Determine the (X, Y) coordinate at the center of the cell enclosing the given text.  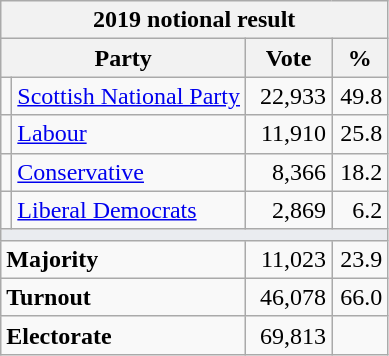
Conservative (129, 172)
11,023 (289, 259)
22,933 (289, 96)
Scottish National Party (129, 96)
2,869 (289, 210)
Turnout (124, 297)
6.2 (360, 210)
46,078 (289, 297)
Labour (129, 134)
Majority (124, 259)
Liberal Democrats (129, 210)
8,366 (289, 172)
Party (124, 58)
23.9 (360, 259)
25.8 (360, 134)
11,910 (289, 134)
49.8 (360, 96)
Vote (289, 58)
% (360, 58)
69,813 (289, 335)
66.0 (360, 297)
18.2 (360, 172)
2019 notional result (194, 20)
Electorate (124, 335)
